Scan for the cell matching the given text and deliver its (x, y) coordinate at center. 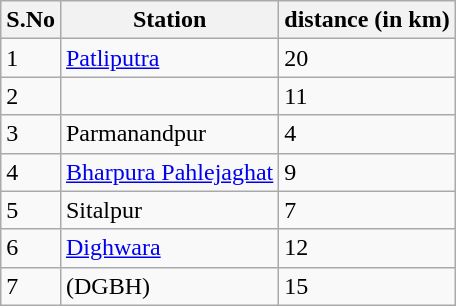
Bharpura Pahlejaghat (169, 172)
5 (31, 210)
Sitalpur (169, 210)
S.No (31, 20)
Dighwara (169, 248)
Parmanandpur (169, 134)
2 (31, 96)
12 (367, 248)
9 (367, 172)
20 (367, 58)
Patliputra (169, 58)
15 (367, 286)
distance (in km) (367, 20)
6 (31, 248)
(DGBH) (169, 286)
3 (31, 134)
11 (367, 96)
1 (31, 58)
Station (169, 20)
